From the cell containing the given text, extract its center point as [X, Y] coordinate. 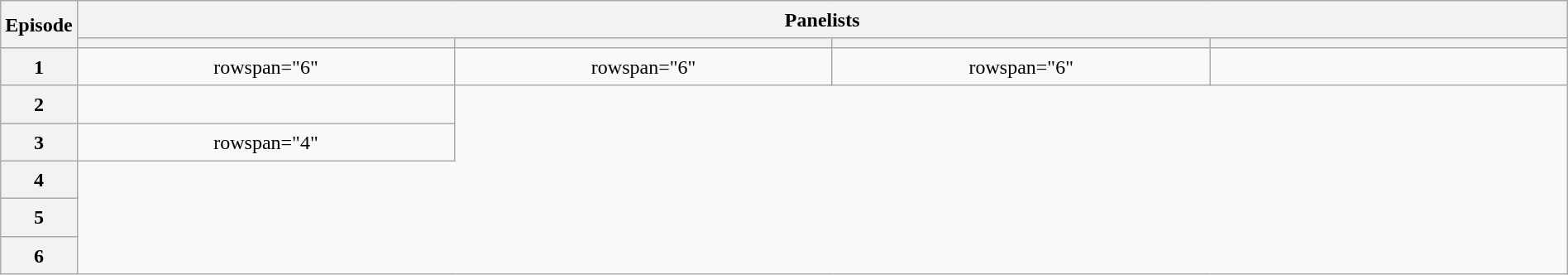
5 [39, 218]
3 [39, 142]
Panelists [822, 20]
2 [39, 104]
4 [39, 180]
6 [39, 255]
rowspan="4" [266, 142]
Episode [39, 25]
1 [39, 66]
